Scan for the cell matching the given text and deliver its (X, Y) coordinate at center. 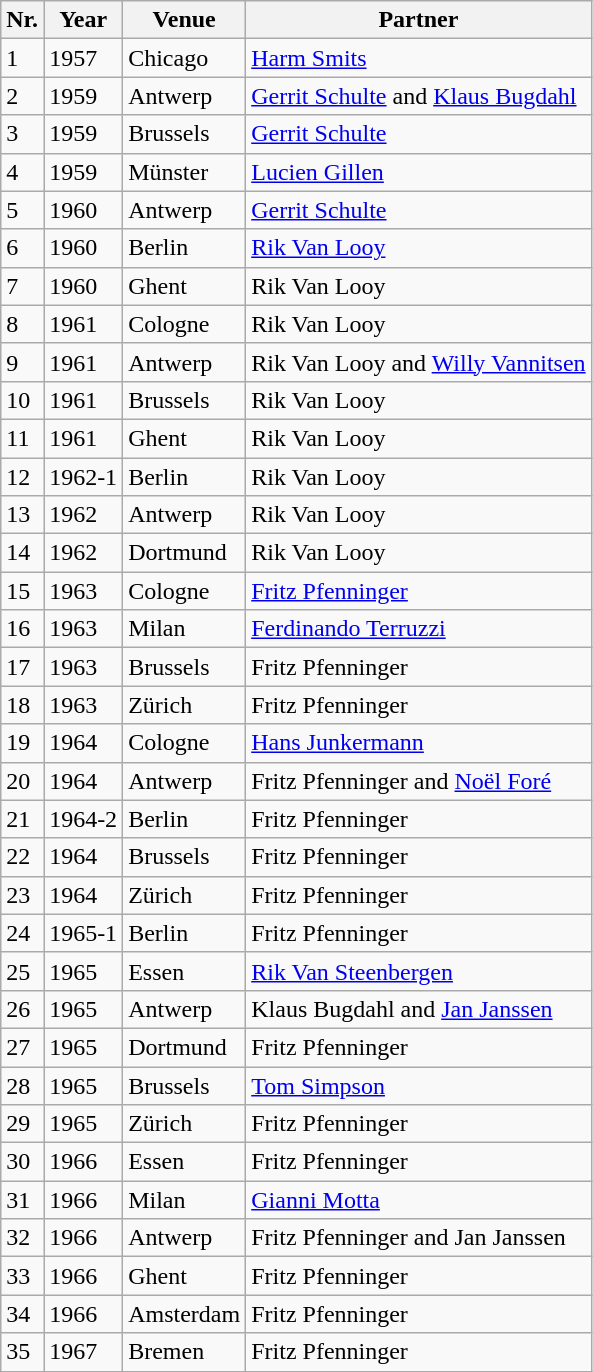
7 (22, 286)
17 (22, 667)
23 (22, 895)
32 (22, 1238)
34 (22, 1314)
31 (22, 1200)
25 (22, 971)
Rik Van Looy and Willy Vannitsen (418, 362)
29 (22, 1124)
26 (22, 1009)
1957 (84, 58)
10 (22, 400)
4 (22, 172)
Rik Van Steenbergen (418, 971)
35 (22, 1352)
13 (22, 515)
Fritz Pfenninger and Noël Foré (418, 781)
Venue (184, 20)
1962-1 (84, 477)
Nr. (22, 20)
16 (22, 629)
1964-2 (84, 819)
Tom Simpson (418, 1085)
Gianni Motta (418, 1200)
1 (22, 58)
5 (22, 210)
1967 (84, 1352)
Hans Junkermann (418, 743)
2 (22, 96)
28 (22, 1085)
Fritz Pfenninger and Jan Janssen (418, 1238)
Chicago (184, 58)
Bremen (184, 1352)
24 (22, 933)
6 (22, 248)
1965-1 (84, 933)
9 (22, 362)
Münster (184, 172)
Harm Smits (418, 58)
Gerrit Schulte and Klaus Bugdahl (418, 96)
Lucien Gillen (418, 172)
Klaus Bugdahl and Jan Janssen (418, 1009)
21 (22, 819)
19 (22, 743)
20 (22, 781)
15 (22, 591)
11 (22, 438)
Ferdinando Terruzzi (418, 629)
8 (22, 324)
22 (22, 857)
33 (22, 1276)
3 (22, 134)
18 (22, 705)
Year (84, 20)
Partner (418, 20)
Amsterdam (184, 1314)
12 (22, 477)
14 (22, 553)
30 (22, 1162)
27 (22, 1047)
